Return the (X, Y) coordinate for the center point of the cell that contains the specified text.  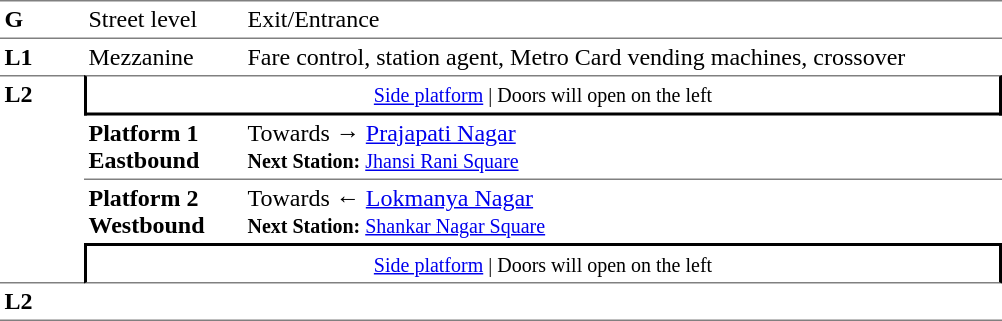
Exit/Entrance (622, 20)
Mezzanine (164, 57)
L2 (42, 179)
Fare control, station agent, Metro Card vending machines, crossover (622, 57)
Towards → Prajapati NagarNext Station: Jhansi Rani Square (622, 148)
Street level (164, 20)
L1 (42, 57)
Platform 1Eastbound (164, 148)
Platform 2Westbound (164, 212)
G (42, 20)
Towards ← Lokmanya NagarNext Station: Shankar Nagar Square (622, 212)
